Return (X, Y) of the center of cell containing provided text 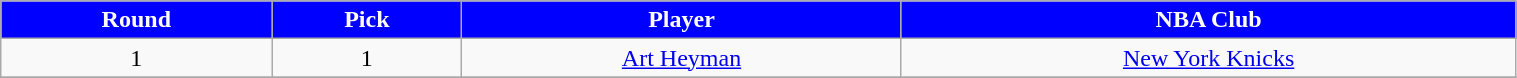
Art Heyman (682, 58)
Pick (367, 20)
NBA Club (1208, 20)
Round (136, 20)
New York Knicks (1208, 58)
Player (682, 20)
